Extract the [X, Y] coordinate from the center of the cell holding the provided text.  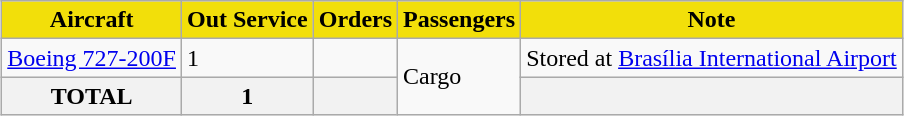
Stored at Brasília International Airport [712, 58]
Note [712, 20]
Passengers [460, 20]
Cargo [460, 77]
Aircraft [92, 20]
Boeing 727-200F [92, 58]
TOTAL [92, 96]
Out Service [247, 20]
Orders [355, 20]
